Return [X, Y] of the center of cell containing provided text 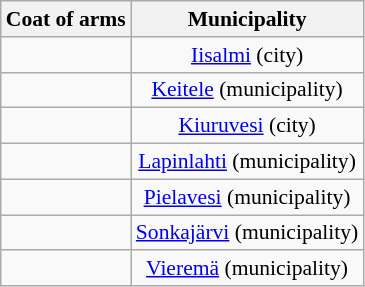
Municipality [248, 19]
Lapinlahti (municipality) [248, 162]
Coat of arms [66, 19]
Vieremä (municipality) [248, 269]
Iisalmi (city) [248, 55]
Kiuruvesi (city) [248, 126]
Pielavesi (municipality) [248, 197]
Sonkajärvi (municipality) [248, 233]
Keitele (municipality) [248, 90]
